Search for the cell housing the specified text and yield its [x, y] center coordinate. 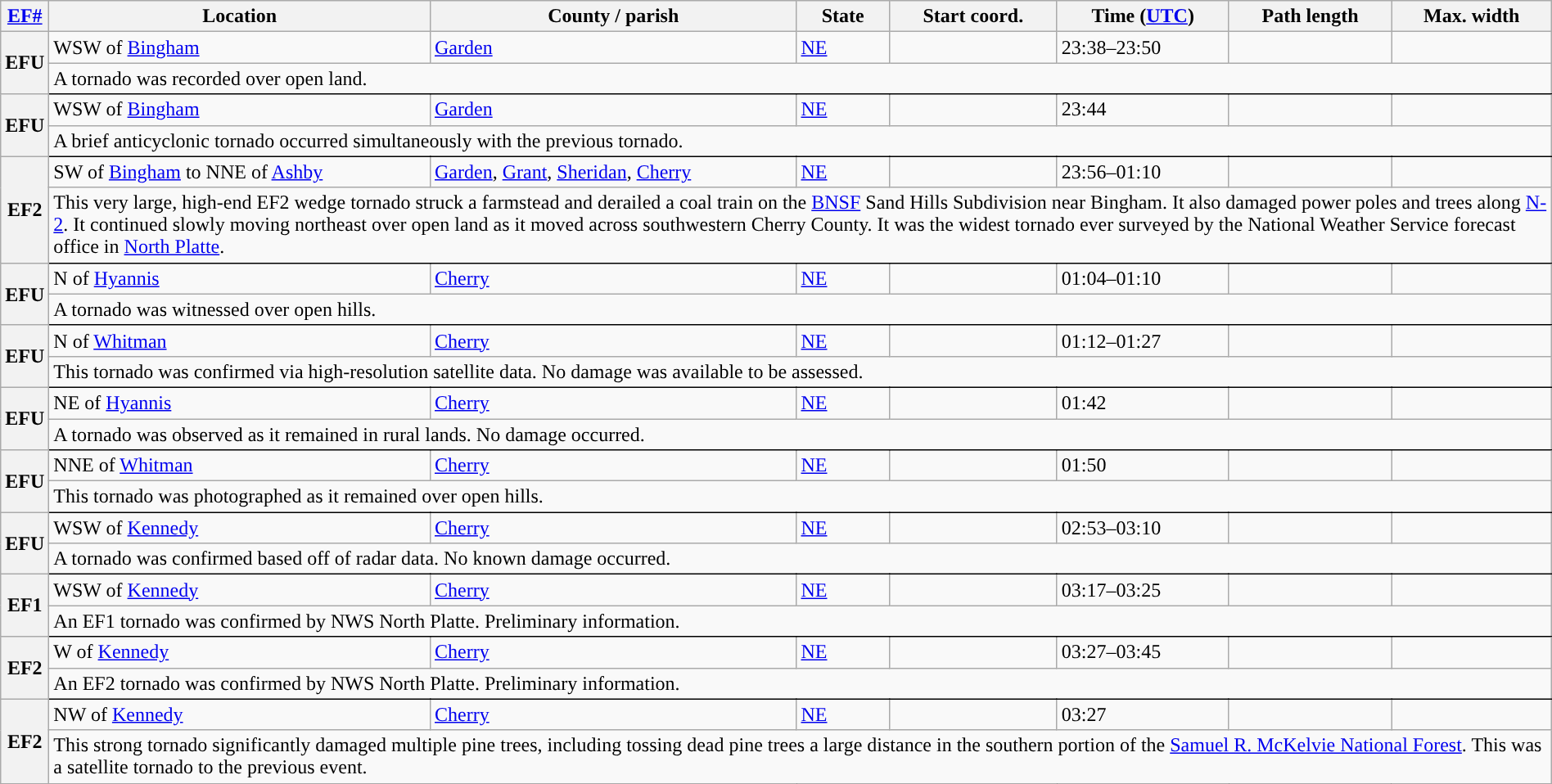
A tornado was observed as it remained in rural lands. No damage occurred. [801, 435]
Path length [1310, 16]
NW of Kennedy [240, 714]
03:27–03:45 [1143, 652]
Time (UTC) [1143, 16]
An EF1 tornado was confirmed by NWS North Platte. Preliminary information. [801, 621]
Location [240, 16]
A tornado was confirmed based off of radar data. No known damage occurred. [801, 559]
N of Hyannis [240, 278]
23:44 [1143, 110]
03:17–03:25 [1143, 590]
SW of Bingham to NNE of Ashby [240, 172]
A brief anticyclonic tornado occurred simultaneously with the previous tornado. [801, 141]
A tornado was recorded over open land. [801, 79]
23:38–23:50 [1143, 47]
Max. width [1472, 16]
EF# [25, 16]
Garden, Grant, Sheridan, Cherry [612, 172]
03:27 [1143, 714]
01:04–01:10 [1143, 278]
N of Whitman [240, 340]
EF1 [25, 606]
This tornado was photographed as it remained over open hills. [801, 497]
W of Kennedy [240, 652]
01:42 [1143, 403]
Start coord. [972, 16]
23:56–01:10 [1143, 172]
A tornado was witnessed over open hills. [801, 309]
NE of Hyannis [240, 403]
State [843, 16]
01:50 [1143, 466]
County / parish [612, 16]
An EF2 tornado was confirmed by NWS North Platte. Preliminary information. [801, 683]
NNE of Whitman [240, 466]
01:12–01:27 [1143, 340]
02:53–03:10 [1143, 528]
This tornado was confirmed via high-resolution satellite data. No damage was available to be assessed. [801, 372]
